Scan for the cell matching the given text and deliver its [x, y] coordinate at center. 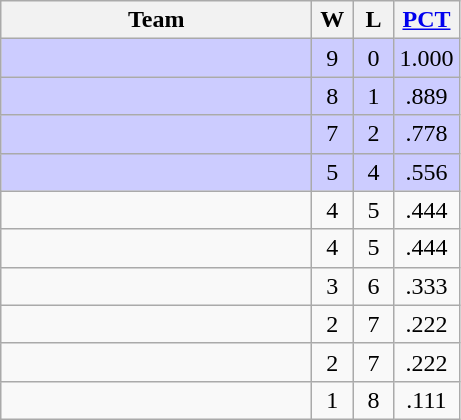
6 [374, 286]
PCT [426, 20]
3 [332, 286]
1.000 [426, 58]
L [374, 20]
.111 [426, 400]
0 [374, 58]
.556 [426, 172]
.889 [426, 96]
Team [156, 20]
.778 [426, 134]
9 [332, 58]
W [332, 20]
.333 [426, 286]
